Identify which cell holds the provided text, then report its [X, Y] central coordinate. 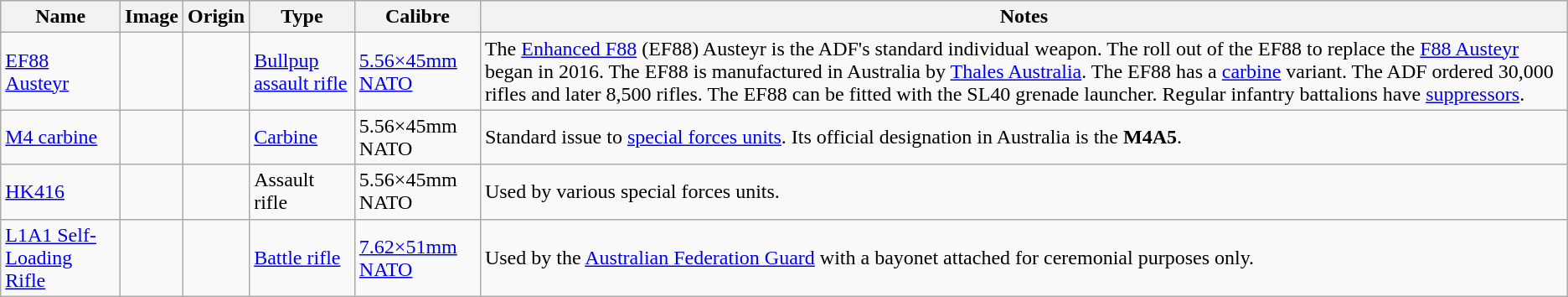
Standard issue to special forces units. Its official designation in Australia is the M4A5. [1024, 138]
L1A1 Self-Loading Rifle [60, 258]
Used by the Australian Federation Guard with a bayonet attached for ceremonial purposes only. [1024, 258]
EF88 Austeyr [60, 71]
Origin [216, 17]
Used by various special forces units. [1024, 191]
Assault rifle [302, 191]
M4 carbine [60, 138]
HK416 [60, 191]
Notes [1024, 17]
Type [302, 17]
Name [60, 17]
Carbine [302, 138]
Calibre [417, 17]
7.62×51mm NATO [417, 258]
Image [152, 17]
Bullpup assault rifle [302, 71]
Battle rifle [302, 258]
